Detect which cell encompasses the target text, then output its [x, y] center coordinate. 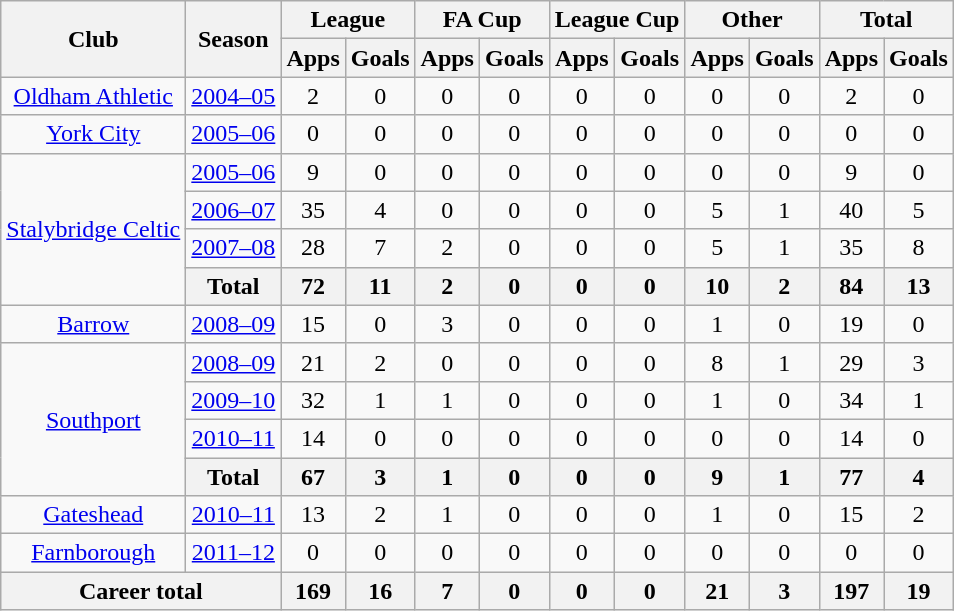
League [348, 20]
York City [94, 134]
Stalybridge Celtic [94, 229]
Southport [94, 419]
League Cup [617, 20]
2009–10 [234, 400]
10 [717, 286]
28 [313, 248]
32 [313, 400]
Farnborough [94, 553]
29 [851, 362]
2011–12 [234, 553]
Oldham Athletic [94, 96]
16 [380, 591]
84 [851, 286]
2006–07 [234, 210]
2004–05 [234, 96]
67 [313, 477]
40 [851, 210]
Gateshead [94, 515]
77 [851, 477]
Other [752, 20]
Career total [141, 591]
2007–08 [234, 248]
FA Cup [482, 20]
Season [234, 39]
Club [94, 39]
Barrow [94, 324]
197 [851, 591]
72 [313, 286]
34 [851, 400]
11 [380, 286]
169 [313, 591]
